From the cell containing the given text, extract its center point as [X, Y] coordinate. 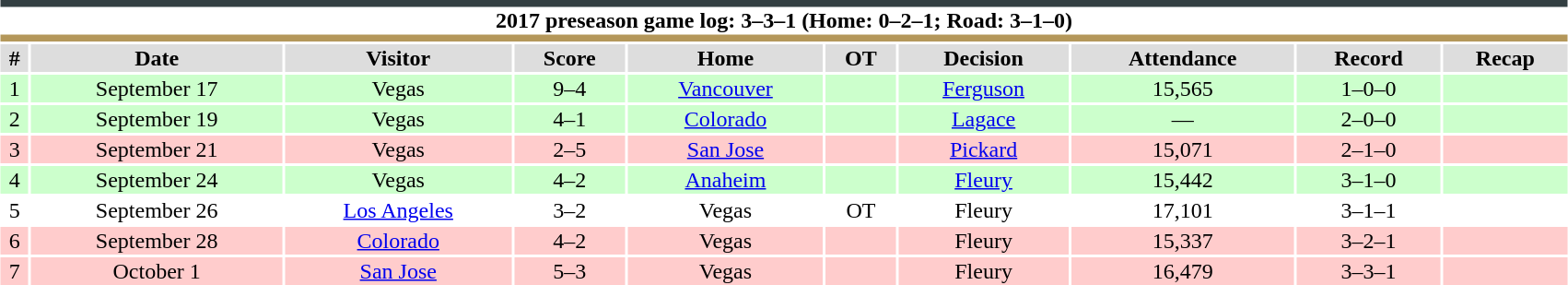
1 [15, 89]
2017 preseason game log: 3–3–1 (Home: 0–2–1; Road: 3–1–0) [784, 20]
Home [725, 58]
Score [569, 58]
2–0–0 [1369, 119]
4 [15, 180]
5 [15, 210]
Ferguson [984, 89]
3–1–1 [1369, 210]
Los Angeles [398, 210]
9–4 [569, 89]
— [1183, 119]
Anaheim [725, 180]
Pickard [984, 149]
Date [157, 58]
4–1 [569, 119]
15,071 [1183, 149]
17,101 [1183, 210]
3–1–0 [1369, 180]
7 [15, 271]
Vancouver [725, 89]
September 26 [157, 210]
2–5 [569, 149]
1–0–0 [1369, 89]
Recap [1505, 58]
September 19 [157, 119]
5–3 [569, 271]
3–2–1 [1369, 241]
Decision [984, 58]
3 [15, 149]
September 24 [157, 180]
September 28 [157, 241]
# [15, 58]
16,479 [1183, 271]
15,442 [1183, 180]
2–1–0 [1369, 149]
15,337 [1183, 241]
3–2 [569, 210]
September 21 [157, 149]
Lagace [984, 119]
September 17 [157, 89]
Record [1369, 58]
15,565 [1183, 89]
6 [15, 241]
Visitor [398, 58]
October 1 [157, 271]
2 [15, 119]
Attendance [1183, 58]
3–3–1 [1369, 271]
